Search for the cell housing the specified text and yield its [X, Y] center coordinate. 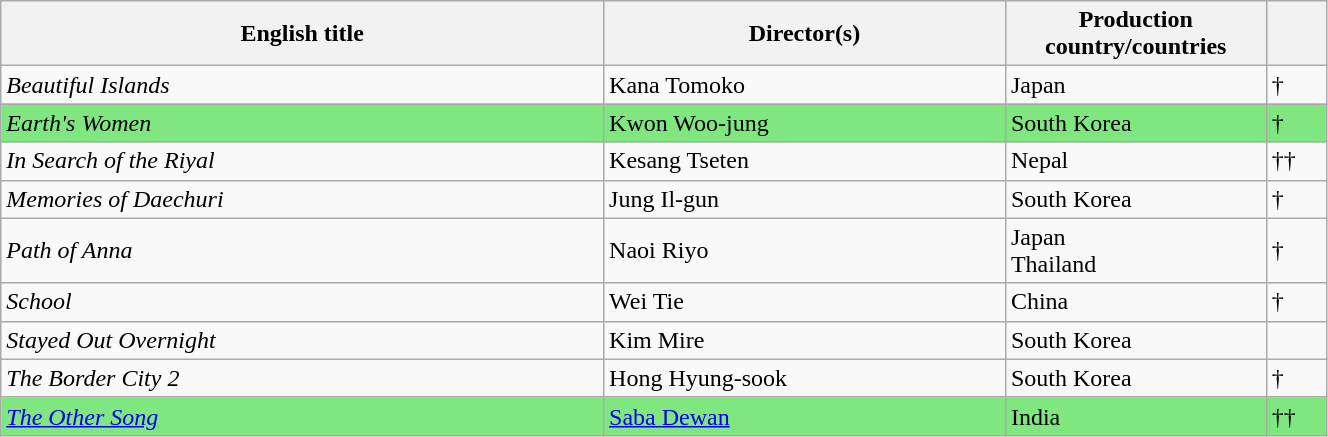
Nepal [1136, 161]
In Search of the Riyal [302, 161]
Naoi Riyo [805, 250]
Earth's Women [302, 123]
Hong Hyung-sook [805, 378]
Kesang Tseten [805, 161]
Kwon Woo-jung [805, 123]
Director(s) [805, 34]
JapanThailand [1136, 250]
Wei Tie [805, 302]
Stayed Out Overnight [302, 340]
Memories of Daechuri [302, 199]
Kana Tomoko [805, 85]
The Border City 2 [302, 378]
English title [302, 34]
School [302, 302]
Saba Dewan [805, 416]
Kim Mire [805, 340]
China [1136, 302]
Path of Anna [302, 250]
Production country/countries [1136, 34]
Japan [1136, 85]
Beautiful Islands [302, 85]
The Other Song [302, 416]
India [1136, 416]
Jung Il-gun [805, 199]
